Extract the (x, y) coordinate from the center of the cell holding the provided text.  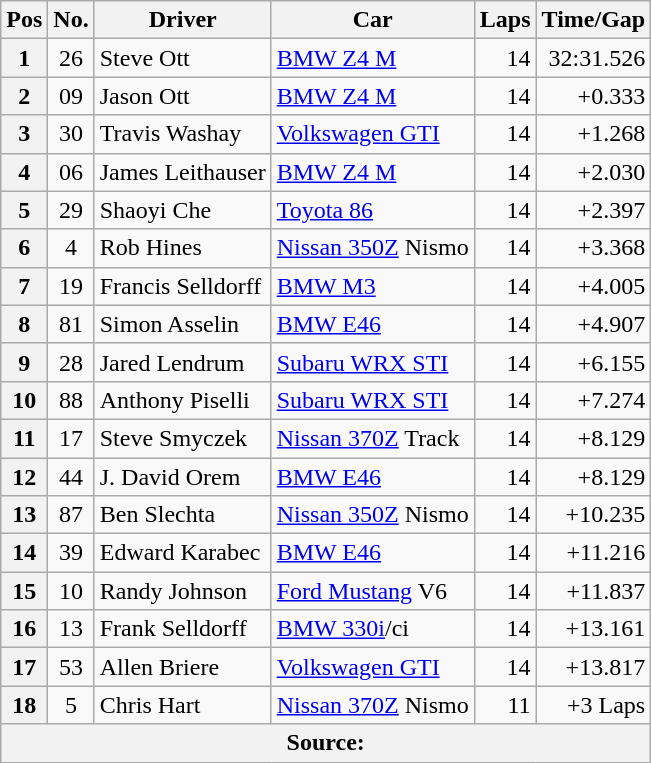
Laps (505, 20)
+4.907 (594, 324)
+3 Laps (594, 705)
29 (71, 210)
Toyota 86 (372, 210)
+2.030 (594, 172)
Frank Selldorff (182, 629)
+13.161 (594, 629)
James Leithauser (182, 172)
Nissan 370Z Nismo (372, 705)
Jason Ott (182, 96)
Anthony Piselli (182, 400)
30 (71, 134)
BMW M3 (372, 286)
Jared Lendrum (182, 362)
+1.268 (594, 134)
Rob Hines (182, 248)
+13.817 (594, 667)
2 (24, 96)
+11.837 (594, 591)
Steve Smyczek (182, 438)
15 (24, 591)
BMW 330i/ci (372, 629)
3 (24, 134)
1 (24, 58)
88 (71, 400)
Time/Gap (594, 20)
Ben Slechta (182, 515)
+3.368 (594, 248)
Chris Hart (182, 705)
Source: (326, 743)
J. David Orem (182, 477)
44 (71, 477)
+6.155 (594, 362)
32:31.526 (594, 58)
Francis Selldorff (182, 286)
No. (71, 20)
28 (71, 362)
Edward Karabec (182, 553)
+4.005 (594, 286)
Travis Washay (182, 134)
87 (71, 515)
+0.333 (594, 96)
19 (71, 286)
+11.216 (594, 553)
09 (71, 96)
16 (24, 629)
+10.235 (594, 515)
Ford Mustang V6 (372, 591)
39 (71, 553)
Car (372, 20)
Driver (182, 20)
12 (24, 477)
26 (71, 58)
9 (24, 362)
81 (71, 324)
Pos (24, 20)
Simon Asselin (182, 324)
8 (24, 324)
53 (71, 667)
Steve Ott (182, 58)
Randy Johnson (182, 591)
7 (24, 286)
Shaoyi Che (182, 210)
Nissan 370Z Track (372, 438)
Allen Briere (182, 667)
+7.274 (594, 400)
+2.397 (594, 210)
6 (24, 248)
18 (24, 705)
06 (71, 172)
